Determine the (x, y) coordinate at the center of the cell enclosing the given text.  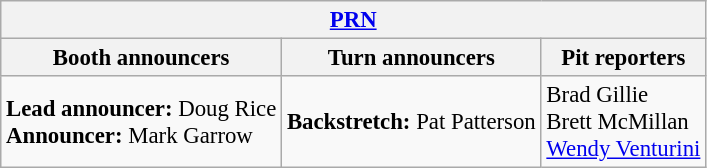
Booth announcers (142, 58)
PRN (354, 20)
Brad GillieBrett McMillanWendy Venturini (624, 122)
Lead announcer: Doug RiceAnnouncer: Mark Garrow (142, 122)
Pit reporters (624, 58)
Turn announcers (412, 58)
Backstretch: Pat Patterson (412, 122)
